Locate the cell with the specified text and output its [x, y] center coordinate. 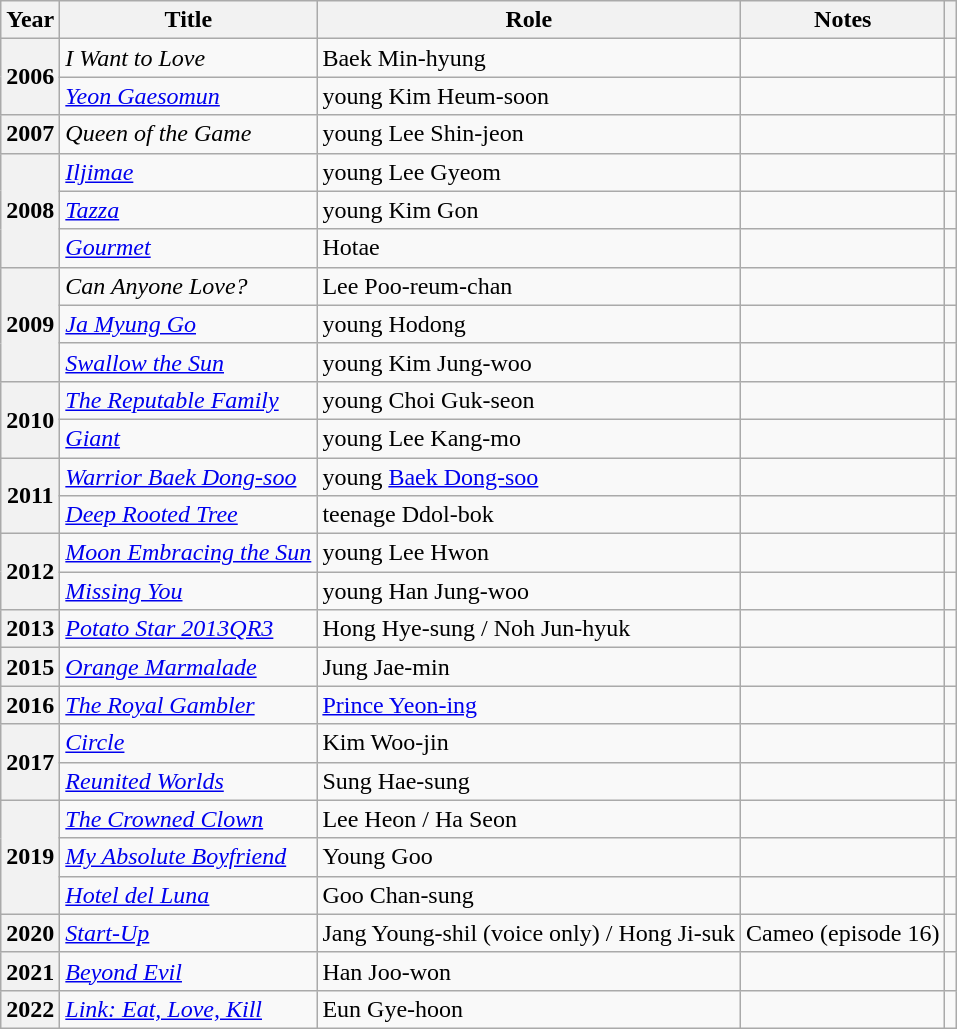
2010 [30, 419]
young Kim Gon [529, 210]
2013 [30, 629]
Ja Myung Go [188, 324]
Cameo (episode 16) [843, 933]
Link: Eat, Love, Kill [188, 1009]
Eun Gye-hoon [529, 1009]
Swallow the Sun [188, 362]
2019 [30, 857]
The Crowned Clown [188, 819]
Start-Up [188, 933]
young Lee Hwon [529, 553]
Lee Poo-reum-chan [529, 286]
2015 [30, 667]
Young Goo [529, 857]
2022 [30, 1009]
Hong Hye-sung / Noh Jun-hyuk [529, 629]
young Choi Guk-seon [529, 400]
Warrior Baek Dong-soo [188, 477]
The Reputable Family [188, 400]
Deep Rooted Tree [188, 515]
2011 [30, 496]
Can Anyone Love? [188, 286]
Goo Chan-sung [529, 895]
Jang Young-shil (voice only) / Hong Ji-suk [529, 933]
Kim Woo-jin [529, 743]
2009 [30, 324]
2021 [30, 971]
2017 [30, 762]
Beyond Evil [188, 971]
Baek Min-hyung [529, 58]
Hotel del Luna [188, 895]
2016 [30, 705]
2006 [30, 77]
young Han Jung-woo [529, 591]
young Hodong [529, 324]
Potato Star 2013QR3 [188, 629]
Tazza [188, 210]
2012 [30, 572]
Iljimae [188, 172]
Yeon Gaesomun [188, 96]
Circle [188, 743]
2020 [30, 933]
2008 [30, 210]
Gourmet [188, 248]
Prince Yeon-ing [529, 705]
I Want to Love [188, 58]
young Kim Heum-soon [529, 96]
young Lee Kang-mo [529, 438]
2007 [30, 134]
Missing You [188, 591]
Giant [188, 438]
Moon Embracing the Sun [188, 553]
Reunited Worlds [188, 781]
young Lee Shin-jeon [529, 134]
young Baek Dong-soo [529, 477]
The Royal Gambler [188, 705]
young Lee Gyeom [529, 172]
Lee Heon / Ha Seon [529, 819]
Role [529, 20]
Sung Hae-sung [529, 781]
Year [30, 20]
My Absolute Boyfriend [188, 857]
Orange Marmalade [188, 667]
Title [188, 20]
Hotae [529, 248]
teenage Ddol-bok [529, 515]
Queen of the Game [188, 134]
young Kim Jung-woo [529, 362]
Jung Jae-min [529, 667]
Notes [843, 20]
Han Joo-won [529, 971]
